Identify which cell holds the provided text, then report its [X, Y] central coordinate. 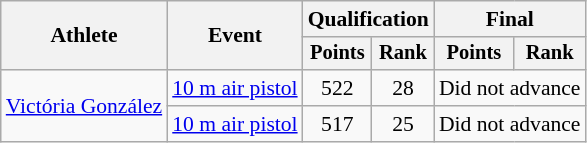
Victória González [84, 106]
517 [338, 124]
28 [403, 88]
522 [338, 88]
Athlete [84, 36]
25 [403, 124]
Qualification [368, 19]
Event [234, 36]
Final [510, 19]
